Detect which cell encompasses the target text, then output its [X, Y] center coordinate. 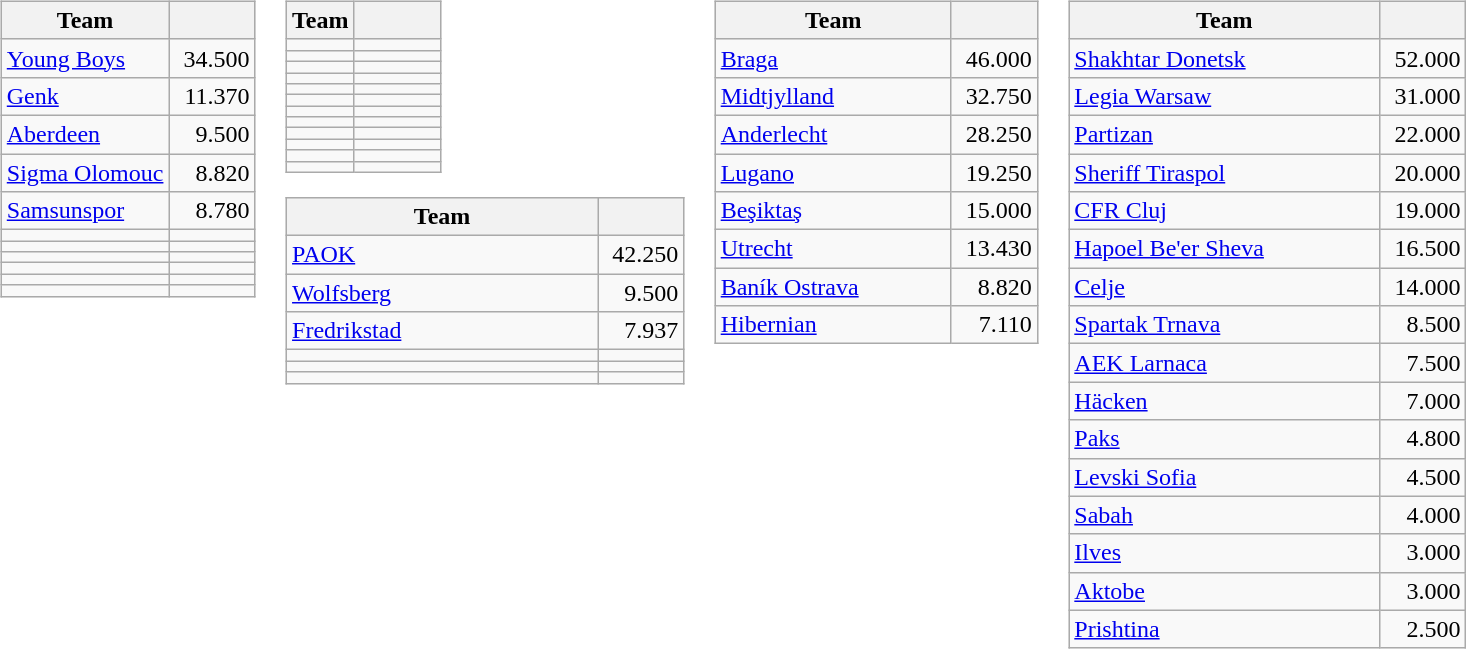
Sheriff Tiraspol [1224, 173]
Ilves [1224, 553]
Midtjylland [833, 96]
19.000 [1423, 211]
Legia Warsaw [1224, 96]
Sabah [1224, 515]
7.110 [994, 325]
Lugano [833, 173]
Spartak Trnava [1224, 325]
Hibernian [833, 325]
4.500 [1423, 477]
16.500 [1423, 249]
Shakhtar Donetsk [1224, 58]
34.500 [212, 58]
AEK Larnaca [1224, 363]
32.750 [994, 96]
Prishtina [1224, 629]
46.000 [994, 58]
28.250 [994, 134]
11.370 [212, 96]
14.000 [1423, 287]
Braga [833, 58]
CFR Cluj [1224, 211]
7.500 [1423, 363]
Young Boys [85, 58]
Aberdeen [85, 134]
19.250 [994, 173]
Levski Sofia [1224, 477]
2.500 [1423, 629]
8.780 [212, 211]
Genk [85, 96]
Anderlecht [833, 134]
Aktobe [1224, 591]
13.430 [994, 249]
Sigma Olomouc [85, 173]
20.000 [1423, 173]
Celje [1224, 287]
4.000 [1423, 515]
Beşiktaş [833, 211]
Partizan [1224, 134]
Wolfsberg [442, 293]
4.800 [1423, 439]
42.250 [641, 255]
7.937 [641, 331]
Paks [1224, 439]
Samsunspor [85, 211]
Utrecht [833, 249]
31.000 [1423, 96]
7.000 [1423, 401]
15.000 [994, 211]
PAOK [442, 255]
Häcken [1224, 401]
8.500 [1423, 325]
22.000 [1423, 134]
Baník Ostrava [833, 287]
Hapoel Be'er Sheva [1224, 249]
Fredrikstad [442, 331]
52.000 [1423, 58]
